Determine the (x, y) coordinate at the center of the cell enclosing the given text.  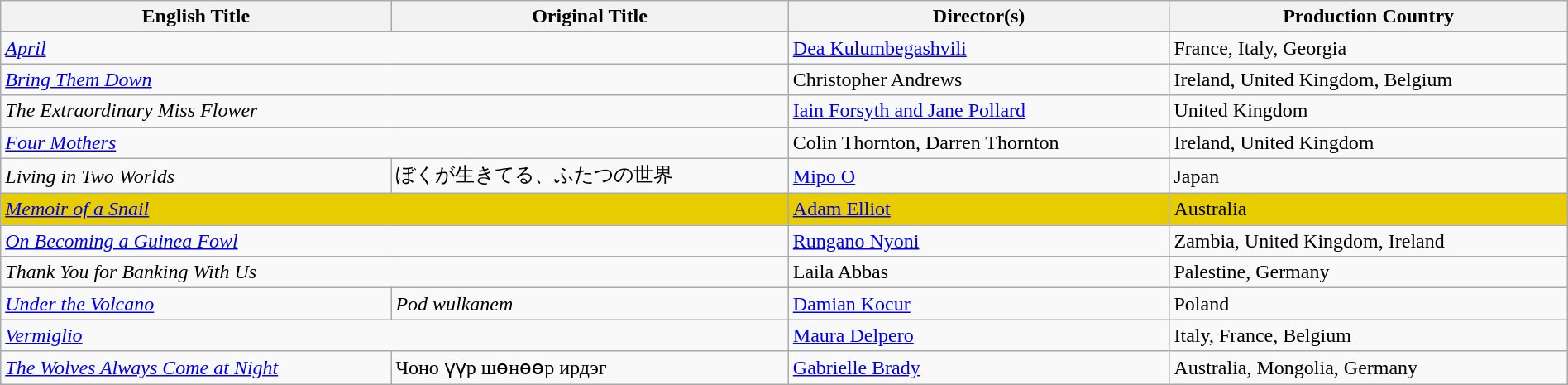
The Extraordinary Miss Flower (395, 111)
Under the Volcano (196, 304)
France, Italy, Georgia (1368, 48)
Iain Forsyth and Jane Pollard (979, 111)
Colin Thornton, Darren Thornton (979, 142)
Four Mothers (395, 142)
Laila Abbas (979, 272)
Original Title (590, 17)
Ireland, United Kingdom (1368, 142)
Production Country (1368, 17)
Australia, Mongolia, Germany (1368, 368)
Vermiglio (395, 335)
Adam Elliot (979, 209)
Pod wulkanem (590, 304)
April (395, 48)
Australia (1368, 209)
Palestine, Germany (1368, 272)
Gabrielle Brady (979, 368)
Dea Kulumbegashvili (979, 48)
Japan (1368, 176)
The Wolves Always Come at Night (196, 368)
Director(s) (979, 17)
Maura Delpero (979, 335)
Zambia, United Kingdom, Ireland (1368, 241)
Damian Kocur (979, 304)
ぼくが生きてる、ふたつの世界 (590, 176)
Thank You for Banking With Us (395, 272)
Memoir of a Snail (395, 209)
Living in Two Worlds (196, 176)
Bring Them Down (395, 79)
Italy, France, Belgium (1368, 335)
Чоно үүр шөнөөр ирдэг (590, 368)
United Kingdom (1368, 111)
Christopher Andrews (979, 79)
Poland (1368, 304)
Mipo O (979, 176)
Ireland, United Kingdom, Belgium (1368, 79)
Rungano Nyoni (979, 241)
English Title (196, 17)
On Becoming a Guinea Fowl (395, 241)
